Identify which cell holds the provided text, then report its (x, y) central coordinate. 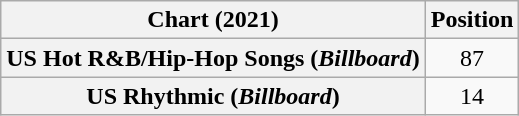
US Hot R&B/Hip-Hop Songs (Billboard) (213, 58)
Chart (2021) (213, 20)
14 (472, 96)
87 (472, 58)
Position (472, 20)
US Rhythmic (Billboard) (213, 96)
